Output the [x, y] coordinate of the center of the cell containing the given text.  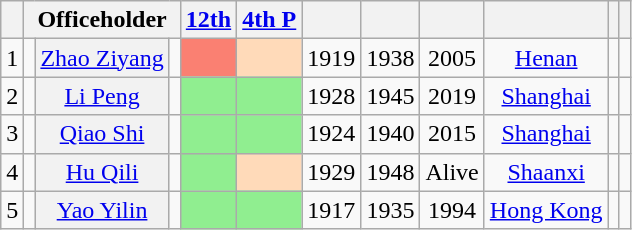
Qiao Shi [102, 134]
Yao Yilin [102, 210]
1935 [390, 210]
Shaanxi [546, 172]
3 [12, 134]
Henan [546, 58]
1940 [390, 134]
1929 [332, 172]
1938 [390, 58]
1919 [332, 58]
2019 [452, 96]
Hong Kong [546, 210]
1 [12, 58]
5 [12, 210]
Hu Qili [102, 172]
1917 [332, 210]
1928 [332, 96]
12th [208, 20]
Zhao Ziyang [102, 58]
4 [12, 172]
Alive [452, 172]
Officeholder [102, 20]
1948 [390, 172]
4th P [270, 20]
2005 [452, 58]
1924 [332, 134]
2015 [452, 134]
1945 [390, 96]
Li Peng [102, 96]
2 [12, 96]
1994 [452, 210]
